Locate the cell with the specified text and output its (X, Y) center coordinate. 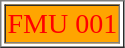
FMU 001 (62, 24)
